Pinpoint the cell where the given text exists, returning its [X, Y] midpoint coordinate. 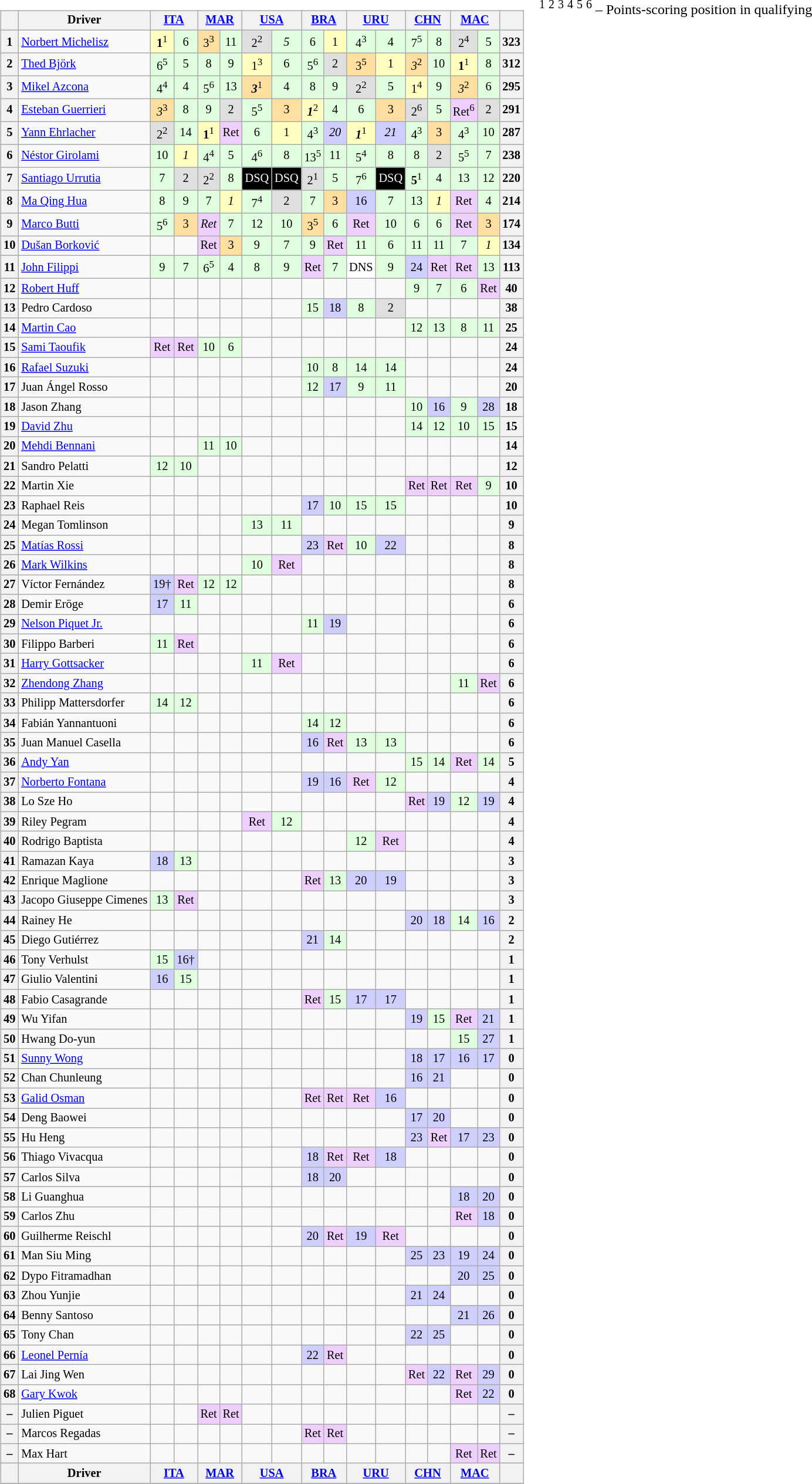
45 [9, 940]
Giulio Valentini [84, 979]
41 [9, 861]
48 [9, 999]
Julien Piguet [84, 1414]
36 [9, 762]
60 [9, 1236]
64 [9, 1316]
Mark Wilkins [84, 565]
Ramazan Kaya [84, 861]
58 [9, 1197]
DNS [361, 268]
Sunny Wong [84, 1059]
Chan Chunleung [84, 1079]
53 [9, 1098]
Diego Gutiérrez [84, 940]
174 [511, 224]
34 [9, 723]
42 [9, 881]
Guilherme Reischl [84, 1236]
Benny Santoso [84, 1316]
Fabián Yannantuoni [84, 723]
61 [9, 1256]
74 [257, 202]
Ret6 [463, 110]
Zhou Yunjie [84, 1296]
Norbert Michelisz [84, 41]
323 [511, 41]
Jason Zhang [84, 407]
Harry Gottsacker [84, 664]
Zhendong Zhang [84, 684]
62 [9, 1276]
Rainey He [84, 920]
Ma Qing Hua [84, 202]
47 [9, 979]
Martin Xie [84, 486]
Lai Jing Wen [84, 1375]
Filippo Barberi [84, 644]
Sami Taoufik [84, 347]
Néstor Girolami [84, 156]
Santiago Urrutia [84, 178]
63 [9, 1296]
Man Siu Ming [84, 1256]
52 [9, 1079]
59 [9, 1216]
68 [9, 1394]
312 [511, 65]
Dypo Fitramadhan [84, 1276]
Megan Tomlinson [84, 525]
Juan Manuel Casella [84, 743]
287 [511, 133]
Gary Kwok [84, 1394]
Matías Rossi [84, 545]
Carlos Silva [84, 1177]
295 [511, 87]
Andy Yan [84, 762]
Tony Chan [84, 1335]
Esteban Guerrieri [84, 110]
Pedro Cardoso [84, 308]
75 [417, 41]
113 [511, 268]
Sandro Pelatti [84, 466]
Carlos Zhu [84, 1216]
16† [185, 960]
Enrique Maglione [84, 881]
Deng Baowei [84, 1118]
Wu Yifan [84, 1019]
Robert Huff [84, 288]
Leonel Pernía [84, 1355]
Hu Heng [84, 1138]
135 [313, 156]
Hwang Do-yun [84, 1039]
Norberto Fontana [84, 782]
Dušan Borković [84, 246]
Galid Osman [84, 1098]
David Zhu [84, 427]
291 [511, 110]
66 [9, 1355]
Lo Sze Ho [84, 802]
50 [9, 1039]
Marco Butti [84, 224]
39 [9, 822]
Max Hart [84, 1453]
Yann Ehrlacher [84, 133]
30 [9, 644]
Víctor Fernández [84, 584]
Tony Verhulst [84, 960]
Fabio Casagrande [84, 999]
57 [9, 1177]
Thiago Vivacqua [84, 1157]
49 [9, 1019]
John Filippi [84, 268]
Thed Björk [84, 65]
19† [162, 584]
220 [511, 178]
214 [511, 202]
Juan Ángel Rosso [84, 387]
Nelson Piquet Jr. [84, 624]
Mehdi Bennani [84, 447]
37 [9, 782]
Li Guanghua [84, 1197]
Rafael Suzuki [84, 367]
Marcos Regadas [84, 1434]
76 [361, 178]
238 [511, 156]
67 [9, 1375]
Raphael Reis [84, 506]
Jacopo Giuseppe Cimenes [84, 901]
Demir Eröge [84, 604]
Riley Pegram [84, 822]
Rodrigo Baptista [84, 841]
Mikel Azcona [84, 87]
134 [511, 246]
Martin Cao [84, 328]
Philipp Mattersdorfer [84, 703]
